Provide the (x, y) coordinate of the cell's center where the given text is located.  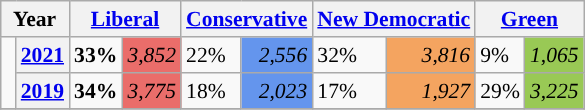
3,775 (152, 91)
2021 (42, 55)
2019 (42, 91)
9% (500, 55)
3,225 (554, 91)
Liberal (125, 19)
29% (500, 91)
33% (96, 55)
32% (350, 55)
New Democratic (394, 19)
34% (96, 91)
17% (350, 91)
3,816 (431, 55)
Green (529, 19)
1,065 (554, 55)
Conservative (246, 19)
Year (34, 19)
1,927 (431, 91)
18% (211, 91)
3,852 (152, 55)
22% (211, 55)
2,556 (276, 55)
2,023 (276, 91)
